Locate the cell with the specified text and output its [X, Y] center coordinate. 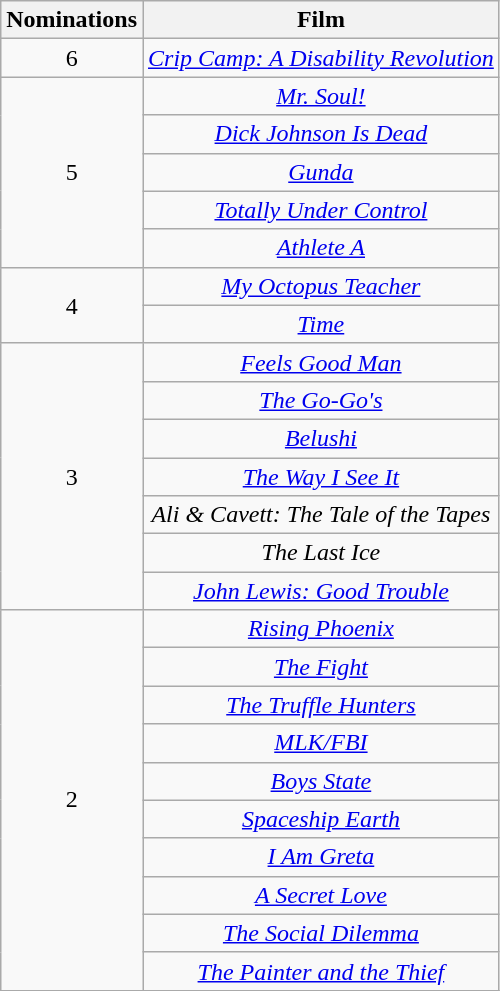
Gunda [320, 172]
2 [72, 800]
Ali & Cavett: The Tale of the Tapes [320, 515]
Film [320, 20]
Totally Under Control [320, 210]
The Go-Go's [320, 400]
Nominations [72, 20]
A Secret Love [320, 895]
Rising Phoenix [320, 629]
John Lewis: Good Trouble [320, 591]
The Social Dilemma [320, 933]
The Fight [320, 667]
4 [72, 305]
Time [320, 324]
I Am Greta [320, 857]
3 [72, 476]
The Way I See It [320, 477]
Spaceship Earth [320, 819]
Athlete A [320, 248]
The Last Ice [320, 553]
Belushi [320, 438]
Crip Camp: A Disability Revolution [320, 58]
The Truffle Hunters [320, 705]
Mr. Soul! [320, 96]
Dick Johnson Is Dead [320, 134]
6 [72, 58]
My Octopus Teacher [320, 286]
5 [72, 172]
The Painter and the Thief [320, 971]
Feels Good Man [320, 362]
MLK/FBI [320, 743]
Boys State [320, 781]
